Return the (x, y) coordinate for the center point of the cell that contains the specified text.  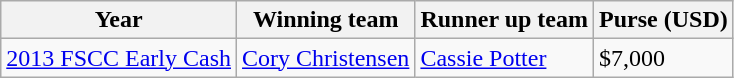
Winning team (326, 20)
Year (119, 20)
$7,000 (664, 58)
Purse (USD) (664, 20)
2013 FSCC Early Cash (119, 58)
Cory Christensen (326, 58)
Cassie Potter (504, 58)
Runner up team (504, 20)
